Extract the [X, Y] coordinate from the center of the cell holding the provided text.  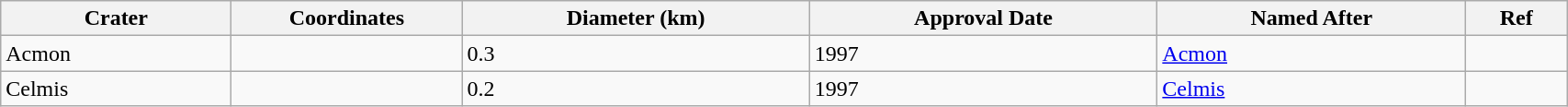
Diameter (km) [636, 18]
Named After [1312, 18]
0.2 [636, 89]
Approval Date [983, 18]
0.3 [636, 53]
Ref [1517, 18]
Coordinates [347, 18]
Crater [116, 18]
